Determine the (x, y) coordinate at the center of the cell enclosing the given text.  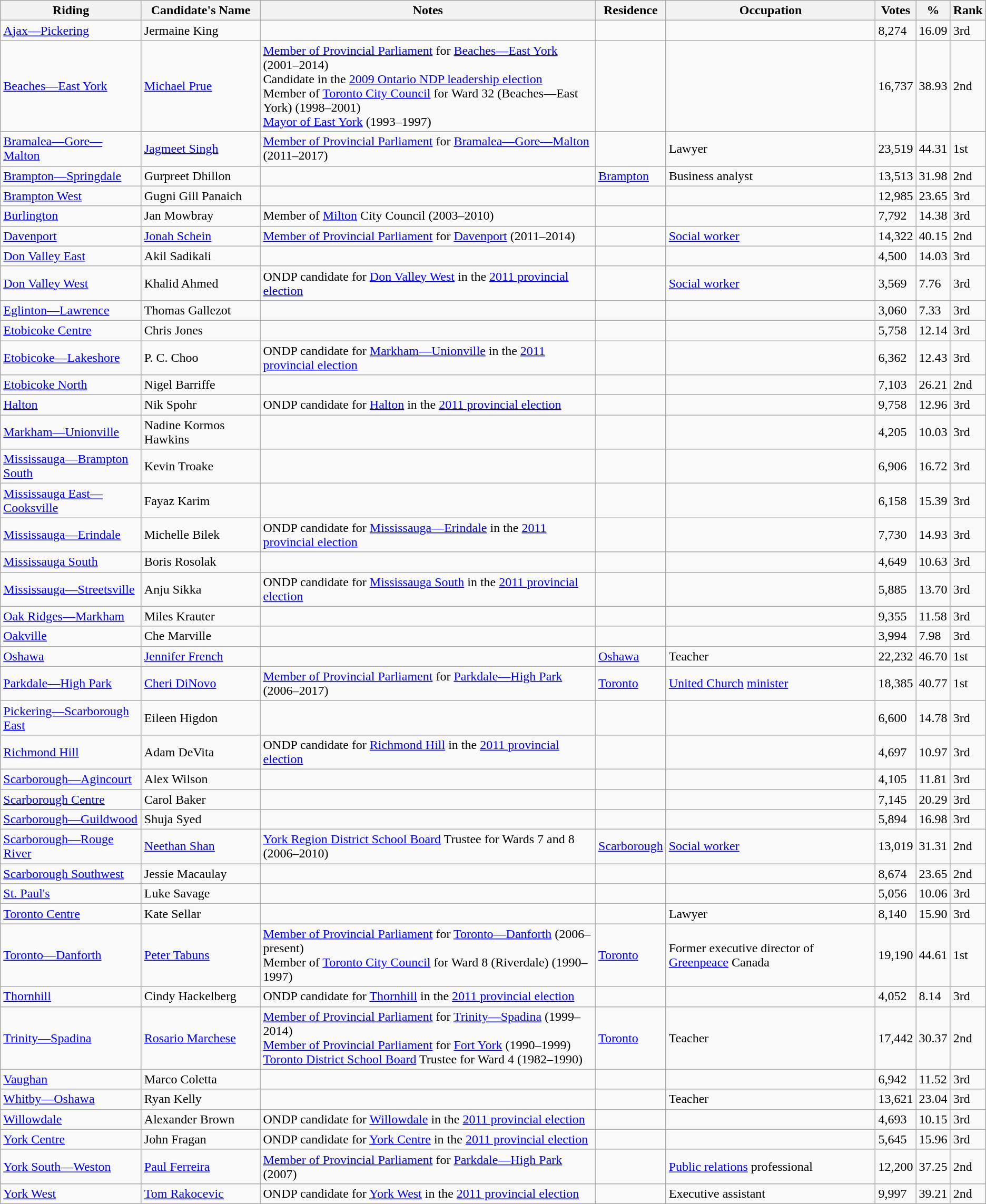
15.90 (933, 914)
10.63 (933, 562)
Member of Provincial Parliament for Parkdale—High Park (2006–2017) (428, 684)
Rosario Marchese (201, 1038)
Member of Provincial Parliament for Bramalea—Gore—Malton (2011–2017) (428, 149)
20.29 (933, 799)
York West (71, 1193)
Parkdale—High Park (71, 684)
Markham—Unionville (71, 432)
4,052 (895, 996)
Mississauga—Streetsville (71, 589)
ONDP candidate for Halton in the 2011 provincial election (428, 405)
16.72 (933, 467)
16.09 (933, 31)
John Fragan (201, 1139)
40.15 (933, 236)
9,355 (895, 616)
44.61 (933, 955)
Anju Sikka (201, 589)
Brampton West (71, 196)
7,145 (895, 799)
Cheri DiNovo (201, 684)
York Centre (71, 1139)
Oakville (71, 636)
5,056 (895, 894)
Votes (895, 11)
13.70 (933, 589)
Thomas Gallezot (201, 310)
Etobicoke Centre (71, 330)
Fayaz Karim (201, 500)
Public relations professional (771, 1166)
Luke Savage (201, 894)
12.43 (933, 357)
10.06 (933, 894)
Gurpreet Dhillon (201, 176)
Davenport (71, 236)
Halton (71, 405)
Toronto Centre (71, 914)
Jagmeet Singh (201, 149)
Executive assistant (771, 1193)
14.78 (933, 717)
York South—Weston (71, 1166)
Richmond Hill (71, 752)
4,697 (895, 752)
Etobicoke—Lakeshore (71, 357)
46.70 (933, 656)
6,600 (895, 717)
7.98 (933, 636)
Carol Baker (201, 799)
11.58 (933, 616)
Shuja Syed (201, 820)
Khalid Ahmed (201, 283)
4,105 (895, 779)
St. Paul's (71, 894)
ONDP candidate for Thornhill in the 2011 provincial election (428, 996)
ONDP candidate for Mississauga South in the 2011 provincial election (428, 589)
5,894 (895, 820)
7.33 (933, 310)
Beaches—East York (71, 86)
Nadine Kormos Hawkins (201, 432)
4,205 (895, 432)
16.98 (933, 820)
Akil Sadikali (201, 256)
Toronto—Danforth (71, 955)
22,232 (895, 656)
United Church minister (771, 684)
15.39 (933, 500)
Member of Provincial Parliament for Parkdale—High Park (2007) (428, 1166)
Alexander Brown (201, 1119)
Scarborough—Rouge River (71, 847)
19,190 (895, 955)
Tom Rakocevic (201, 1193)
10.15 (933, 1119)
Jessie Macaulay (201, 874)
13,621 (895, 1099)
Eglinton—Lawrence (71, 310)
6,158 (895, 500)
11.52 (933, 1079)
Nigel Barriffe (201, 385)
Boris Rosolak (201, 562)
Mississauga—Brampton South (71, 467)
38.93 (933, 86)
Alex Wilson (201, 779)
Mississauga East—Cooksville (71, 500)
14,322 (895, 236)
3,994 (895, 636)
44.31 (933, 149)
Gugni Gill Panaich (201, 196)
Jan Mowbray (201, 216)
Scarborough—Guildwood (71, 820)
17,442 (895, 1038)
Paul Ferreira (201, 1166)
Business analyst (771, 176)
Burlington (71, 216)
6,906 (895, 467)
ONDP candidate for York West in the 2011 provincial election (428, 1193)
Whitby—Oshawa (71, 1099)
Scarborough Centre (71, 799)
5,645 (895, 1139)
Jonah Schein (201, 236)
26.21 (933, 385)
9,997 (895, 1193)
Ryan Kelly (201, 1099)
13,513 (895, 176)
Che Marville (201, 636)
30.37 (933, 1038)
Kevin Troake (201, 467)
Member of Milton City Council (2003–2010) (428, 216)
Nik Spohr (201, 405)
5,885 (895, 589)
23,519 (895, 149)
Bramalea—Gore—Malton (71, 149)
39.21 (933, 1193)
Brampton—Springdale (71, 176)
Member of Provincial Parliament for Davenport (2011–2014) (428, 236)
Don Valley West (71, 283)
37.25 (933, 1166)
7,792 (895, 216)
23.04 (933, 1099)
18,385 (895, 684)
Adam DeVita (201, 752)
ONDP candidate for Don Valley West in the 2011 provincial election (428, 283)
ONDP candidate for York Centre in the 2011 provincial election (428, 1139)
Brampton (631, 176)
3,060 (895, 310)
12,985 (895, 196)
Scarborough Southwest (71, 874)
Eileen Higdon (201, 717)
16,737 (895, 86)
Former executive director of Greenpeace Canada (771, 955)
7,103 (895, 385)
Residence (631, 11)
12.14 (933, 330)
10.03 (933, 432)
9,758 (895, 405)
4,649 (895, 562)
Mississauga—Erindale (71, 535)
8.14 (933, 996)
Michael Prue (201, 86)
Trinity—Spadina (71, 1038)
Kate Sellar (201, 914)
31.31 (933, 847)
8,674 (895, 874)
7.76 (933, 283)
Ajax—Pickering (71, 31)
14.93 (933, 535)
10.97 (933, 752)
Michelle Bilek (201, 535)
40.77 (933, 684)
Don Valley East (71, 256)
Candidate's Name (201, 11)
8,140 (895, 914)
15.96 (933, 1139)
Peter Tabuns (201, 955)
ONDP candidate for Willowdale in the 2011 provincial election (428, 1119)
ONDP candidate for Richmond Hill in the 2011 provincial election (428, 752)
4,500 (895, 256)
8,274 (895, 31)
ONDP candidate for Markham—Unionville in the 2011 provincial election (428, 357)
Pickering—Scarborough East (71, 717)
13,019 (895, 847)
Rank (968, 11)
Member of Provincial Parliament for Toronto—Danforth (2006–present) Member of Toronto City Council for Ward 8 (Riverdale) (1990–1997) (428, 955)
11.81 (933, 779)
Occupation (771, 11)
Thornhill (71, 996)
12.96 (933, 405)
Jennifer French (201, 656)
7,730 (895, 535)
Scarborough (631, 847)
York Region District School Board Trustee for Wards 7 and 8 (2006–2010) (428, 847)
14.38 (933, 216)
Jermaine King (201, 31)
Chris Jones (201, 330)
3,569 (895, 283)
Riding (71, 11)
Vaughan (71, 1079)
Miles Krauter (201, 616)
6,942 (895, 1079)
Marco Coletta (201, 1079)
ONDP candidate for Mississauga—Erindale in the 2011 provincial election (428, 535)
12,200 (895, 1166)
Neethan Shan (201, 847)
Mississauga South (71, 562)
4,693 (895, 1119)
P. C. Choo (201, 357)
6,362 (895, 357)
Cindy Hackelberg (201, 996)
Oak Ridges—Markham (71, 616)
Scarborough—Agincourt (71, 779)
% (933, 11)
Notes (428, 11)
31.98 (933, 176)
5,758 (895, 330)
Willowdale (71, 1119)
Etobicoke North (71, 385)
14.03 (933, 256)
